For the text-containing cell, return its midpoint in (x, y) coordinate format. 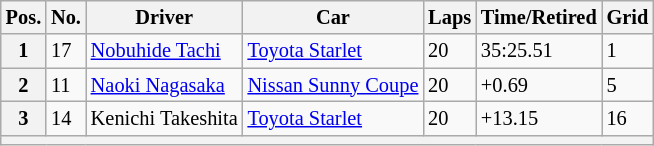
2 (24, 85)
Nissan Sunny Coupe (334, 85)
35:25.51 (539, 51)
5 (628, 85)
Naoki Nagasaka (164, 85)
16 (628, 118)
Laps (450, 17)
14 (66, 118)
Car (334, 17)
Nobuhide Tachi (164, 51)
17 (66, 51)
3 (24, 118)
Pos. (24, 17)
+0.69 (539, 85)
Driver (164, 17)
No. (66, 17)
Kenichi Takeshita (164, 118)
+13.15 (539, 118)
Time/Retired (539, 17)
Grid (628, 17)
11 (66, 85)
